Find where the given text appears and provide that cell's center as (X, Y) coordinate. 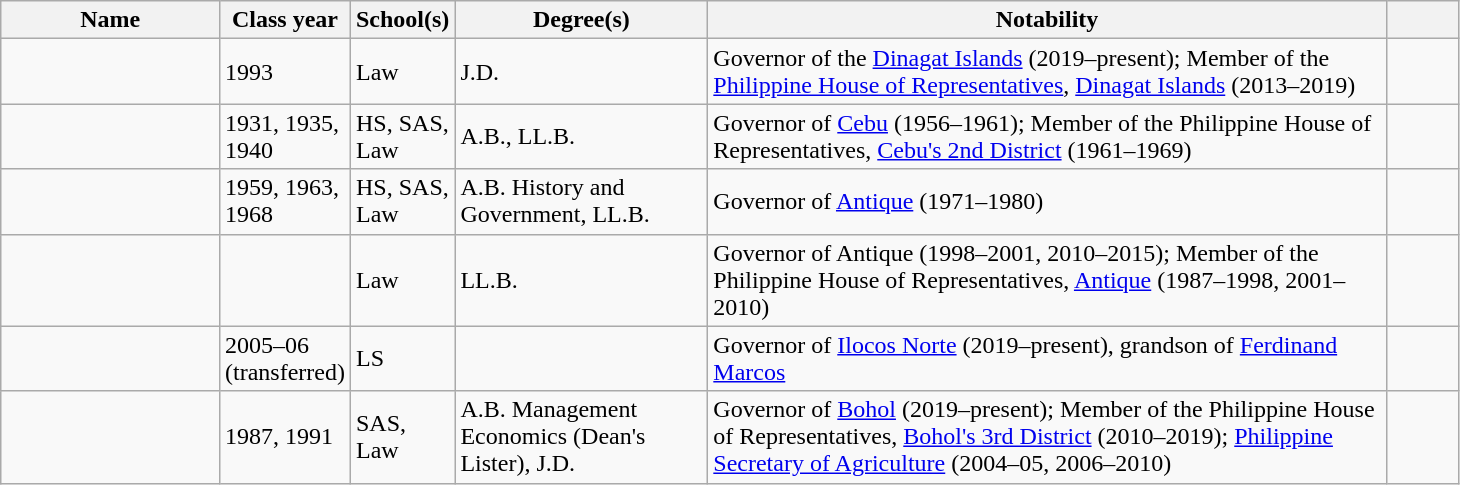
Governor of Antique (1998–2001, 2010–2015); Member of the Philippine House of Representatives, Antique (1987–1998, 2001–2010) (1047, 280)
1993 (284, 72)
Degree(s) (582, 20)
SAS, Law (402, 437)
1931, 1935, 1940 (284, 136)
Class year (284, 20)
LS (402, 358)
1959, 1963, 1968 (284, 202)
A.B., LL.B. (582, 136)
A.B. History and Government, LL.B. (582, 202)
School(s) (402, 20)
Governor of the Dinagat Islands (2019–present); Member of the Philippine House of Representatives, Dinagat Islands (2013–2019) (1047, 72)
J.D. (582, 72)
Name (110, 20)
1987, 1991 (284, 437)
A.B. Management Economics (Dean's Lister), J.D. (582, 437)
2005–06 (transferred) (284, 358)
Governor of Cebu (1956–1961); Member of the Philippine House of Representatives, Cebu's 2nd District (1961–1969) (1047, 136)
Notability (1047, 20)
Governor of Antique (1971–1980) (1047, 202)
LL.B. (582, 280)
Governor of Ilocos Norte (2019–present), grandson of Ferdinand Marcos (1047, 358)
